Identify which cell holds the provided text, then report its [x, y] central coordinate. 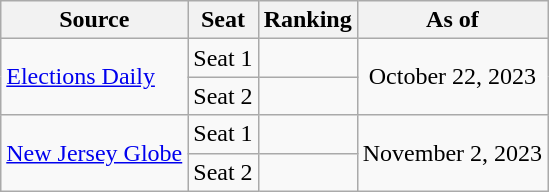
Seat [223, 20]
November 2, 2023 [452, 153]
Source [94, 20]
As of [452, 20]
Elections Daily [94, 77]
October 22, 2023 [452, 77]
New Jersey Globe [94, 153]
Ranking [308, 20]
